Detect which cell encompasses the target text, then output its [x, y] center coordinate. 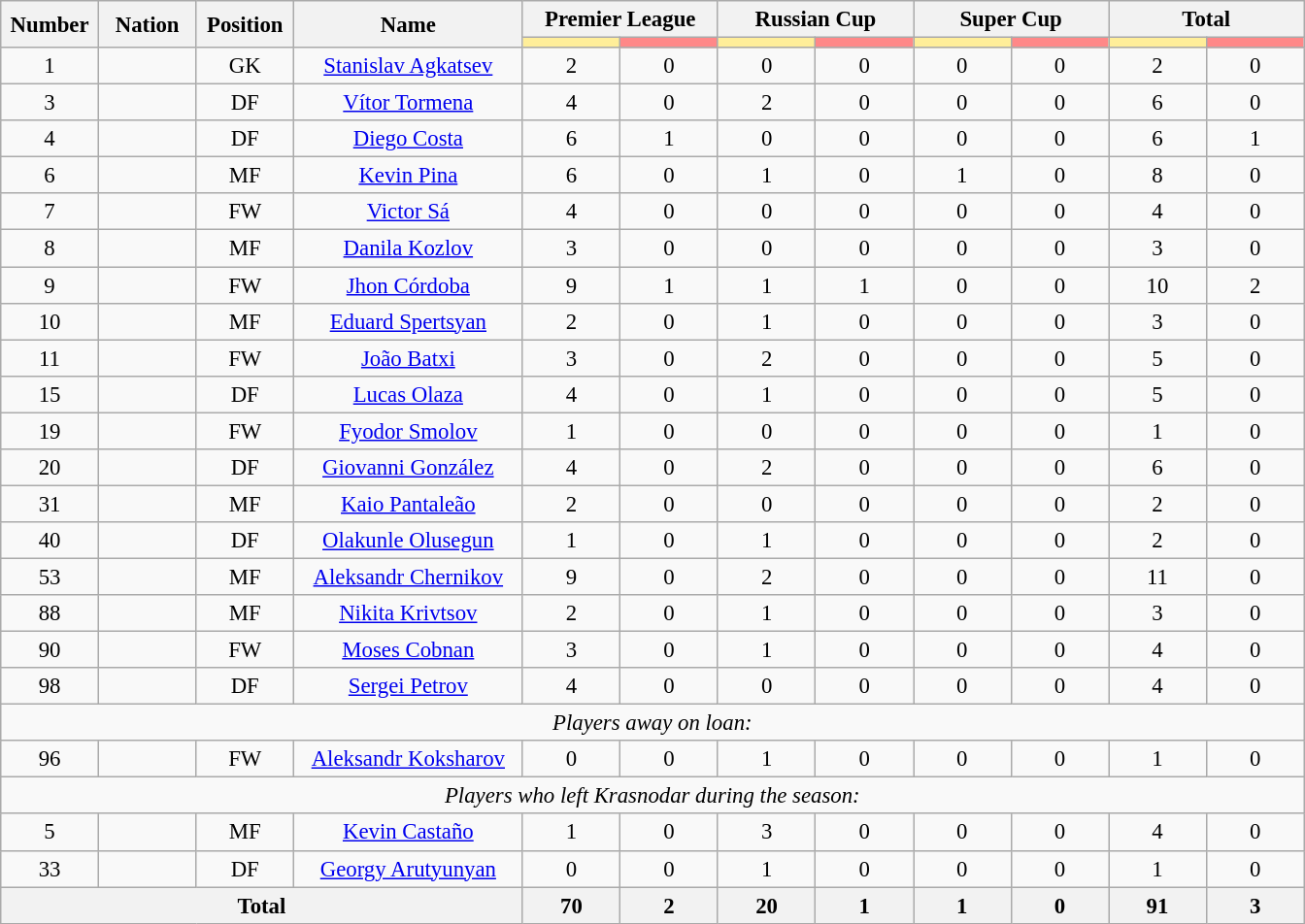
GK [245, 66]
70 [571, 906]
33 [50, 869]
Players who left Krasnodar during the season: [652, 796]
Nikita Krivtsov [409, 613]
João Batxi [409, 358]
53 [50, 577]
15 [50, 394]
Georgy Arutyunyan [409, 869]
Sergei Petrov [409, 686]
Victor Sá [409, 213]
96 [50, 759]
Stanislav Agkatsev [409, 66]
Kevin Pina [409, 176]
Lucas Olaza [409, 394]
Kaio Pantaleão [409, 504]
Aleksandr Chernikov [409, 577]
98 [50, 686]
90 [50, 650]
Name [409, 24]
91 [1157, 906]
Jhon Córdoba [409, 285]
31 [50, 504]
Danila Kozlov [409, 248]
Eduard Spertsyan [409, 321]
Position [245, 24]
Players away on loan: [652, 723]
Aleksandr Koksharov [409, 759]
88 [50, 613]
Olakunle Olusegun [409, 541]
Nation [148, 24]
Premier League [619, 19]
Super Cup [1010, 19]
Kevin Castaño [409, 833]
Russian Cup [816, 19]
Fyodor Smolov [409, 431]
Diego Costa [409, 139]
Number [50, 24]
Giovanni González [409, 468]
Moses Cobnan [409, 650]
Vítor Tormena [409, 103]
19 [50, 431]
40 [50, 541]
7 [50, 213]
